Capture the cell that displays the provided text and extract its [X, Y] central coordinate. 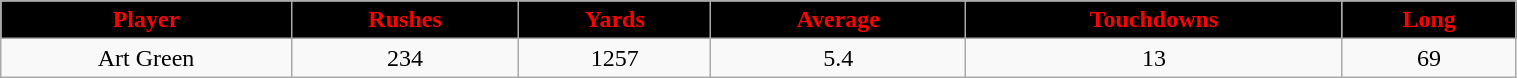
69 [1429, 58]
5.4 [838, 58]
1257 [615, 58]
Touchdowns [1154, 20]
Long [1429, 20]
Art Green [146, 58]
Average [838, 20]
13 [1154, 58]
234 [405, 58]
Yards [615, 20]
Player [146, 20]
Rushes [405, 20]
